Search for the cell housing the specified text and yield its (x, y) center coordinate. 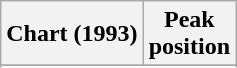
Chart (1993) (72, 34)
Peakposition (189, 34)
